Return the (x, y) coordinate for the center point of the cell that contains the specified text.  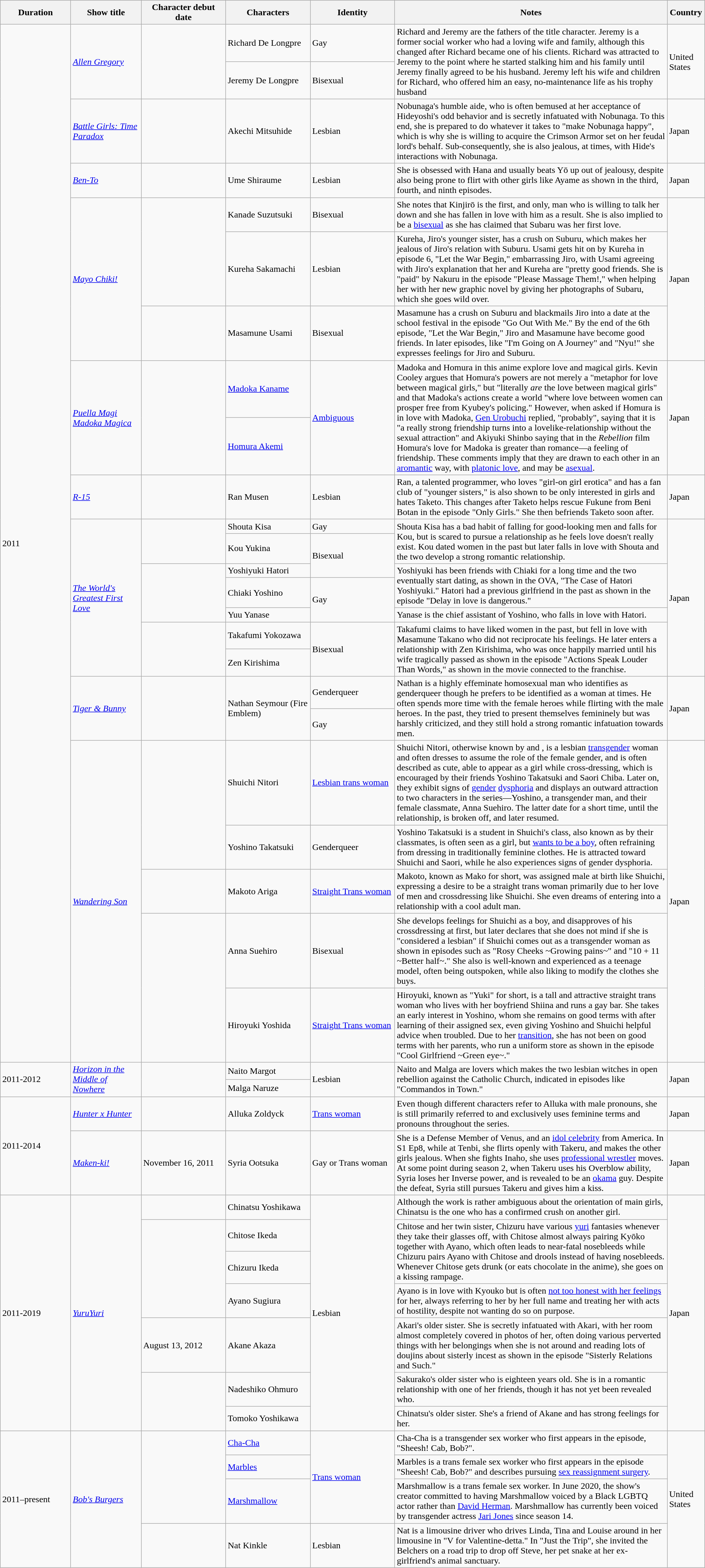
Kanade Suzutsuki (268, 215)
Hunter x Hunter (106, 1114)
R-15 (106, 497)
Zen Kirishima (268, 663)
Wandering Son (106, 901)
Maken-ki! (106, 1163)
Chizuru Ikeda (268, 1268)
Bob's Burgers (106, 1499)
Chiaki Yoshino (268, 593)
Ran Musen (268, 497)
Tiger & Bunny (106, 709)
YuruYuri (106, 1313)
Akane Akaza (268, 1345)
Shouta Kisa (268, 526)
Nathan Seymour (Fire Emblem) (268, 709)
Ume Shiraume (268, 180)
Horizon in the Middle of Nowhere (106, 1079)
Cha-Cha is a transgender sex worker who first appears in the episode, "Sheesh! Cab, Bob?". (531, 1443)
Tomoko Yoshikawa (268, 1418)
Chinatsu's older sister. She's a friend of Akane and has strong feelings for her. (531, 1418)
Marbles (268, 1467)
2011-2014 (36, 1146)
2011-2019 (36, 1313)
Kou Yukina (268, 548)
Chinatsu Yoshikawa (268, 1207)
Ben-To (106, 180)
Mayo Chiki! (106, 279)
The World's Greatest First Love (106, 598)
Characters (268, 13)
2011-2012 (36, 1079)
Alluka Zoldyck (268, 1114)
Hiroyuki Yoshida (268, 1025)
Jeremy De Longpre (268, 80)
Ambiguous (352, 418)
Anna Suehiro (268, 951)
2011 (36, 544)
Yoshino Takatsuki (268, 847)
Marbles is a trans female sex worker who first appears in the episode "Sheesh! Cab, Bob?" and describes pursuing sex reassignment surgery. (531, 1467)
Battle Girls: Time Paradox (106, 131)
Nadeshiko Ohmuro (268, 1389)
November 16, 2011 (184, 1163)
Malga Naruze (268, 1088)
Character debut date (184, 13)
Naito Margot (268, 1071)
Gay or Trans woman (352, 1163)
Although the work is rather ambiguous about the orientation of main girls, Chinatsu is the one who has a confirmed crush on another girl. (531, 1207)
Duration (36, 13)
Richard De Longpre (268, 43)
Chitose Ikeda (268, 1235)
Puella Magi Madoka Magica (106, 418)
2011–present (36, 1499)
Akechi Mitsuhide (268, 131)
Show title (106, 13)
Masamune Usami (268, 333)
Makoto Ariga (268, 892)
Yuu Yanase (268, 615)
Madoka Kaname (268, 389)
Allen Gregory (106, 62)
Homura Akemi (268, 446)
Shuichi Nitori (268, 783)
Yanase is the chief assistant of Yoshino, who falls in love with Hatori. (531, 615)
Notes (531, 13)
Nat Kinkle (268, 1545)
Ayano Sugiura (268, 1301)
Takafumi Yokozawa (268, 635)
Identity (352, 13)
Syria Ootsuka (268, 1163)
Cha-Cha (268, 1443)
Lesbian trans woman (352, 783)
August 13, 2012 (184, 1345)
Yoshiyuki Hatori (268, 570)
Kureha Sakamachi (268, 269)
Country (686, 13)
Marshmallow (268, 1501)
